For the text-containing cell, return its midpoint in (x, y) coordinate format. 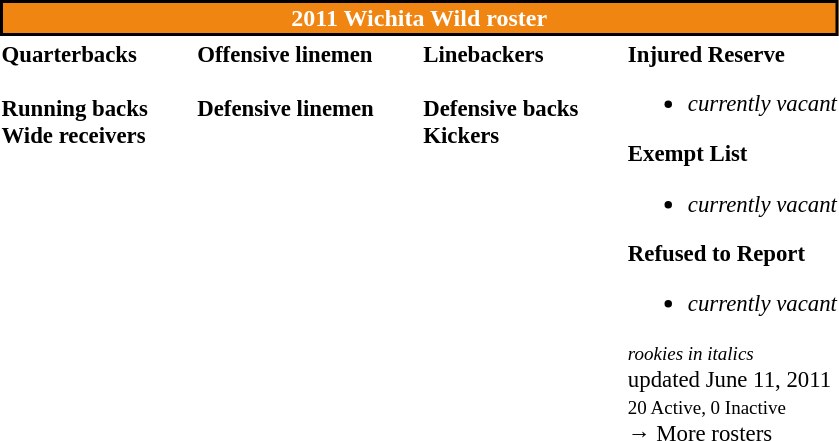
2011 Wichita Wild roster (419, 18)
